Scan for the cell matching the given text and deliver its [x, y] coordinate at center. 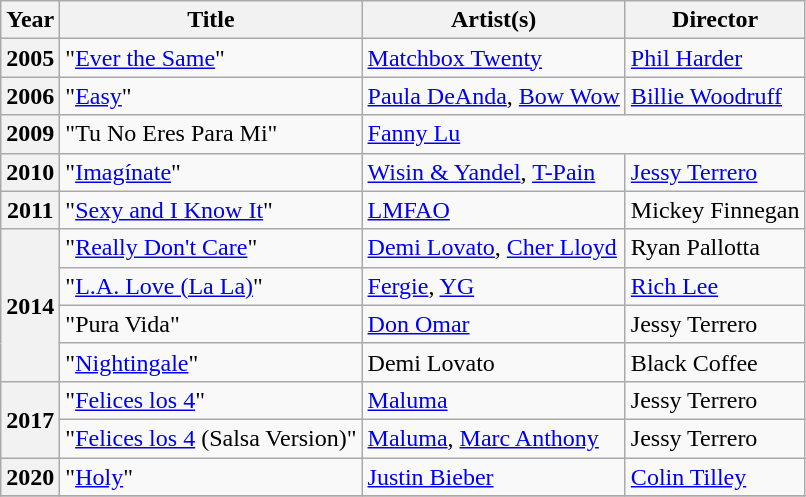
2014 [30, 305]
Colin Tilley [715, 477]
"Nightingale" [211, 362]
Maluma, Marc Anthony [494, 438]
"Easy" [211, 96]
Year [30, 20]
"Felices los 4 (Salsa Version)" [211, 438]
"L.A. Love (La La)" [211, 286]
Title [211, 20]
"Sexy and I Know It" [211, 210]
Billie Woodruff [715, 96]
"Pura Vida" [211, 324]
"Really Don't Care" [211, 248]
2009 [30, 134]
2020 [30, 477]
Ryan Pallotta [715, 248]
Black Coffee [715, 362]
LMFAO [494, 210]
2017 [30, 419]
Artist(s) [494, 20]
Demi Lovato, Cher Lloyd [494, 248]
"Tu No Eres Para Mi" [211, 134]
Phil Harder [715, 58]
Don Omar [494, 324]
Director [715, 20]
Fergie, YG [494, 286]
Fanny Lu [584, 134]
"Holy" [211, 477]
2005 [30, 58]
2011 [30, 210]
"Ever the Same" [211, 58]
Paula DeAnda, Bow Wow [494, 96]
Justin Bieber [494, 477]
Demi Lovato [494, 362]
Matchbox Twenty [494, 58]
"Felices los 4" [211, 400]
"Imagínate" [211, 172]
2006 [30, 96]
Wisin & Yandel, T-Pain [494, 172]
Rich Lee [715, 286]
2010 [30, 172]
Mickey Finnegan [715, 210]
Maluma [494, 400]
